From the cell containing the given text, extract its center point as (x, y) coordinate. 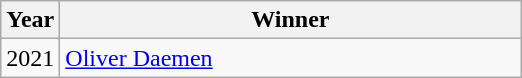
Oliver Daemen (290, 58)
2021 (30, 58)
Year (30, 20)
Winner (290, 20)
